Extract the (x, y) coordinate from the center of the cell holding the provided text.  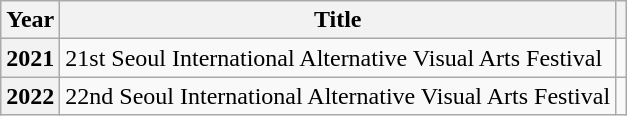
22nd Seoul International Alternative Visual Arts Festival (338, 96)
Year (30, 20)
2022 (30, 96)
Title (338, 20)
21st Seoul International Alternative Visual Arts Festival (338, 58)
2021 (30, 58)
